Search for the cell housing the specified text and yield its [x, y] center coordinate. 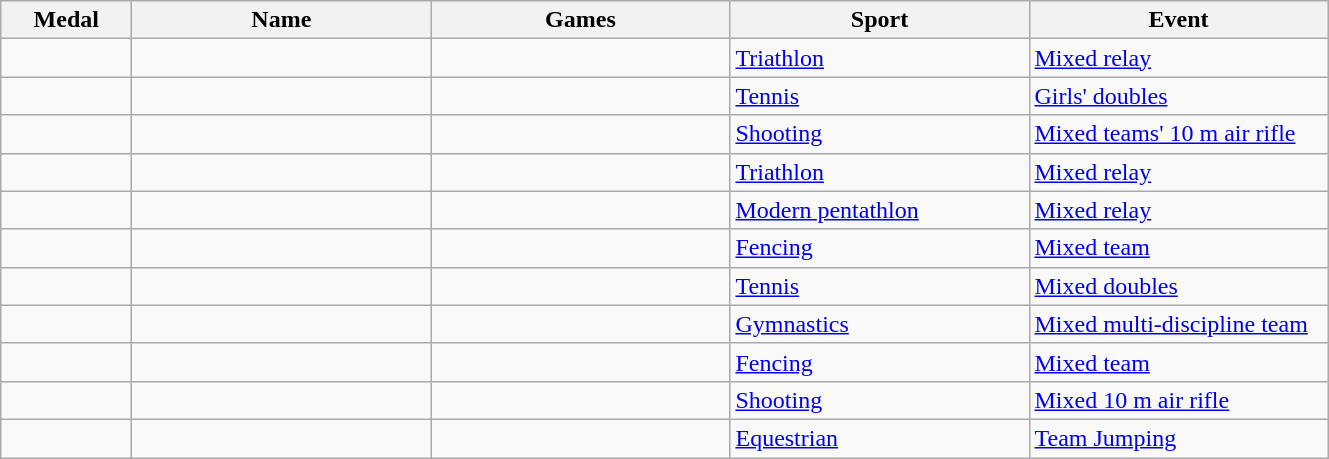
Modern pentathlon [880, 210]
Name [282, 20]
Girls' doubles [1178, 96]
Medal [66, 20]
Gymnastics [880, 324]
Mixed doubles [1178, 286]
Equestrian [880, 438]
Team Jumping [1178, 438]
Games [580, 20]
Event [1178, 20]
Mixed 10 m air rifle [1178, 400]
Mixed multi-discipline team [1178, 324]
Sport [880, 20]
Mixed teams' 10 m air rifle [1178, 134]
